Extract the (x, y) coordinate from the center of the cell holding the provided text.  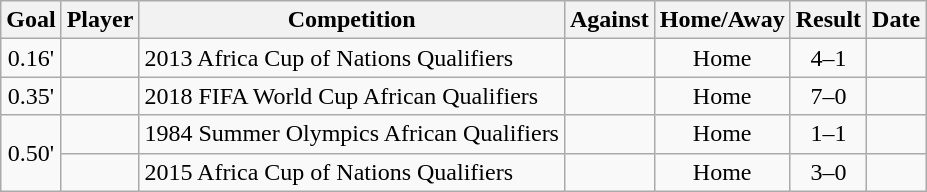
4–1 (828, 58)
Against (609, 20)
2015 Africa Cup of Nations Qualifiers (352, 172)
0.35' (31, 96)
3–0 (828, 172)
Home/Away (722, 20)
Goal (31, 20)
Competition (352, 20)
7–0 (828, 96)
1984 Summer Olympics African Qualifiers (352, 134)
1–1 (828, 134)
0.16' (31, 58)
Date (896, 20)
2018 FIFA World Cup African Qualifiers (352, 96)
0.50' (31, 153)
Player (100, 20)
Result (828, 20)
2013 Africa Cup of Nations Qualifiers (352, 58)
